Capture the cell that displays the provided text and extract its [x, y] central coordinate. 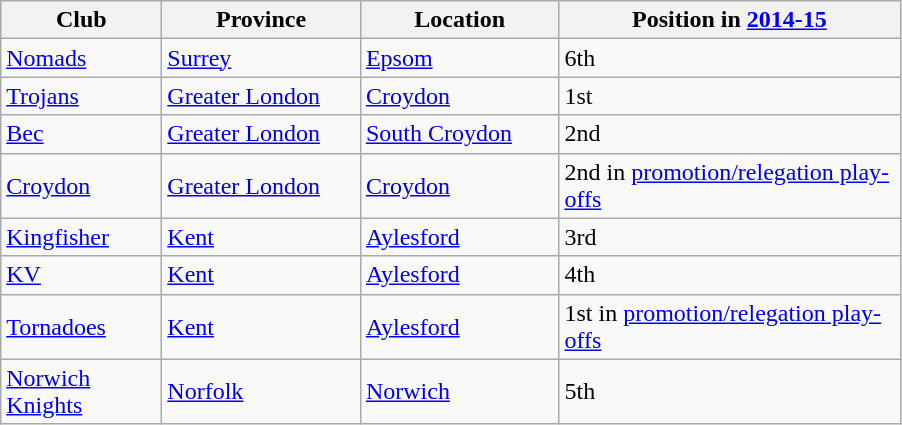
Norfolk [262, 392]
Epsom [460, 58]
2nd in promotion/relegation play-offs [730, 186]
Surrey [262, 58]
Kingfisher [82, 237]
Tornadoes [82, 326]
Norwich [460, 392]
5th [730, 392]
Nomads [82, 58]
1st [730, 96]
Bec [82, 134]
Position in 2014-15 [730, 20]
Norwich Knights [82, 392]
Club [82, 20]
4th [730, 275]
1st in promotion/relegation play-offs [730, 326]
KV [82, 275]
South Croydon [460, 134]
Trojans [82, 96]
3rd [730, 237]
6th [730, 58]
Province [262, 20]
Location [460, 20]
2nd [730, 134]
